For the text-containing cell, return its midpoint in [x, y] coordinate format. 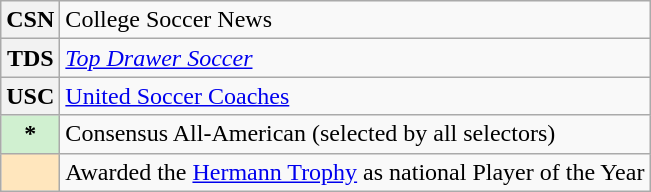
Consensus All-American (selected by all selectors) [355, 134]
College Soccer News [355, 20]
United Soccer Coaches [355, 96]
CSN [30, 20]
TDS [30, 58]
Top Drawer Soccer [355, 58]
USC [30, 96]
Awarded the Hermann Trophy as national Player of the Year [355, 172]
* [30, 134]
